Extract the (X, Y) coordinate from the center of the cell holding the provided text.  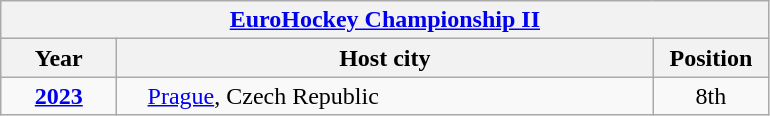
Year (59, 58)
EuroHockey Championship II (385, 20)
Position (711, 58)
2023 (59, 96)
Prague, Czech Republic (385, 96)
Host city (385, 58)
8th (711, 96)
